For the text-containing cell, return its midpoint in [x, y] coordinate format. 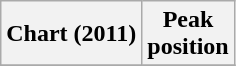
Peak position [188, 34]
Chart (2011) [72, 34]
